Determine the (x, y) coordinate at the center of the cell enclosing the given text.  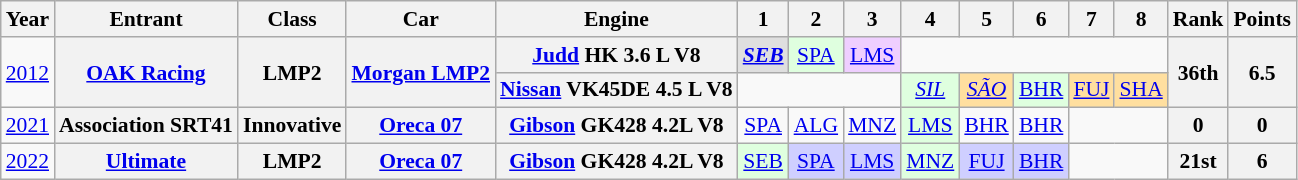
Car (420, 19)
Ultimate (146, 162)
Class (292, 19)
8 (1140, 19)
Points (1262, 19)
SÃO (986, 90)
Engine (616, 19)
OAK Racing (146, 72)
Nissan VK45DE 4.5 L V8 (616, 90)
1 (764, 19)
2021 (28, 126)
SIL (930, 90)
Judd HK 3.6 L V8 (616, 55)
SHA (1140, 90)
Entrant (146, 19)
3 (872, 19)
4 (930, 19)
Year (28, 19)
Innovative (292, 126)
ALG (816, 126)
2 (816, 19)
Rank (1198, 19)
Association SRT41 (146, 126)
2022 (28, 162)
Morgan LMP2 (420, 72)
21st (1198, 162)
36th (1198, 72)
5 (986, 19)
6.5 (1262, 72)
2012 (28, 72)
7 (1091, 19)
